Detect which cell encompasses the target text, then output its [X, Y] center coordinate. 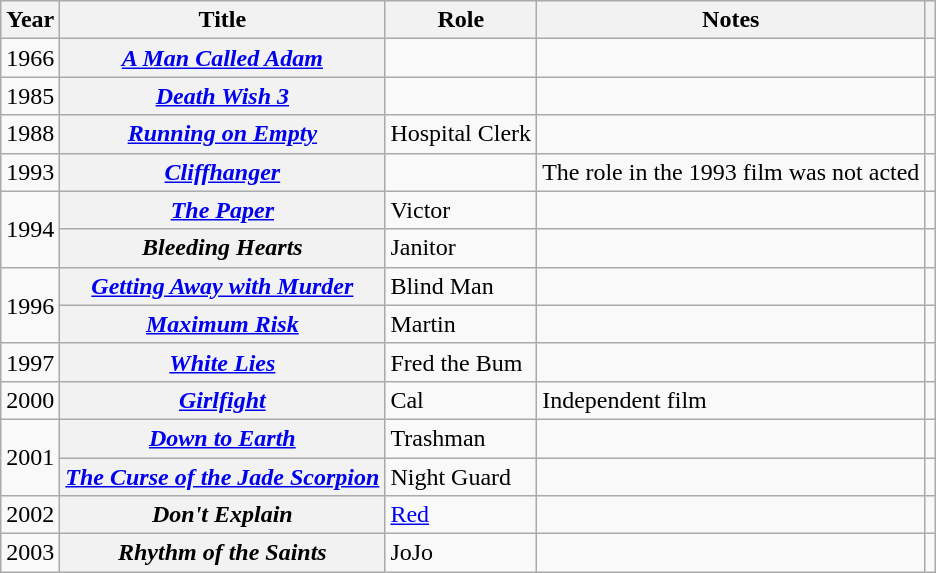
Independent film [731, 400]
The Curse of the Jade Scorpion [222, 477]
2003 [30, 553]
Red [461, 515]
Year [30, 20]
Running on Empty [222, 134]
Night Guard [461, 477]
1994 [30, 229]
Down to Earth [222, 438]
Maximum Risk [222, 324]
Notes [731, 20]
White Lies [222, 362]
2002 [30, 515]
1996 [30, 305]
Death Wish 3 [222, 96]
1993 [30, 172]
Getting Away with Murder [222, 286]
Fred the Bum [461, 362]
1966 [30, 58]
Victor [461, 210]
Hospital Clerk [461, 134]
JoJo [461, 553]
1988 [30, 134]
Role [461, 20]
Bleeding Hearts [222, 248]
Janitor [461, 248]
Martin [461, 324]
Trashman [461, 438]
The role in the 1993 film was not acted [731, 172]
Girlfight [222, 400]
The Paper [222, 210]
Don't Explain [222, 515]
2001 [30, 457]
2000 [30, 400]
Cal [461, 400]
Cliffhanger [222, 172]
1997 [30, 362]
1985 [30, 96]
Rhythm of the Saints [222, 553]
Title [222, 20]
A Man Called Adam [222, 58]
Blind Man [461, 286]
